From the cell containing the given text, extract its center point as [X, Y] coordinate. 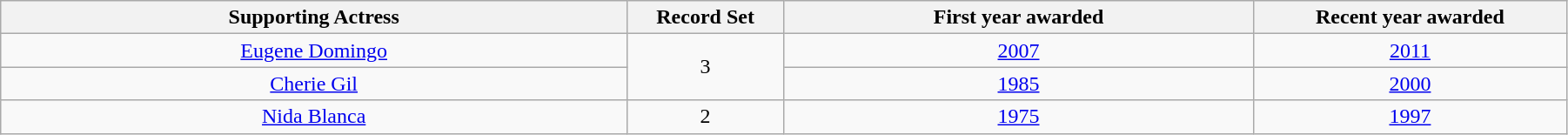
Record Set [706, 17]
First year awarded [1019, 17]
2000 [1410, 84]
Eugene Domingo [314, 51]
Nida Blanca [314, 117]
1985 [1019, 84]
2 [706, 117]
3 [706, 67]
Supporting Actress [314, 17]
1997 [1410, 117]
Cherie Gil [314, 84]
Recent year awarded [1410, 17]
2007 [1019, 51]
1975 [1019, 117]
2011 [1410, 51]
